Search for the cell housing the specified text and yield its (X, Y) center coordinate. 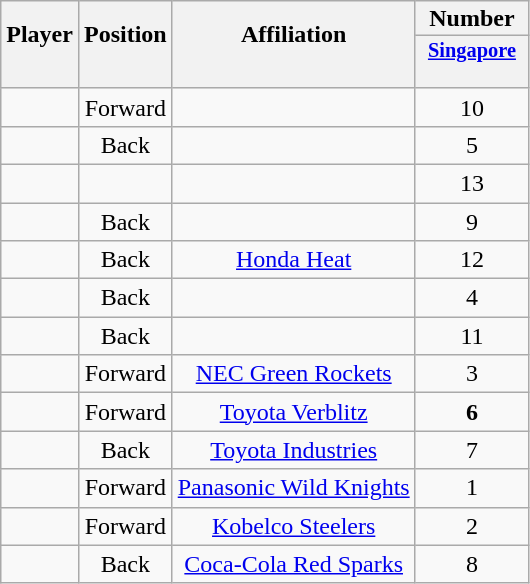
10 (472, 107)
12 (472, 260)
8 (472, 564)
5 (472, 145)
NEC Green Rockets (294, 374)
9 (472, 221)
11 (472, 336)
4 (472, 298)
3 (472, 374)
13 (472, 183)
Coca-Cola Red Sparks (294, 564)
Kobelco Steelers (294, 526)
Honda Heat (294, 260)
Singapore (472, 50)
Position (125, 34)
Player (40, 34)
6 (472, 412)
7 (472, 450)
Panasonic Wild Knights (294, 488)
Number (472, 18)
Affiliation (294, 34)
Toyota Verblitz (294, 412)
2 (472, 526)
1 (472, 488)
Toyota Industries (294, 450)
